Find where the given text appears and provide that cell's center as (X, Y) coordinate. 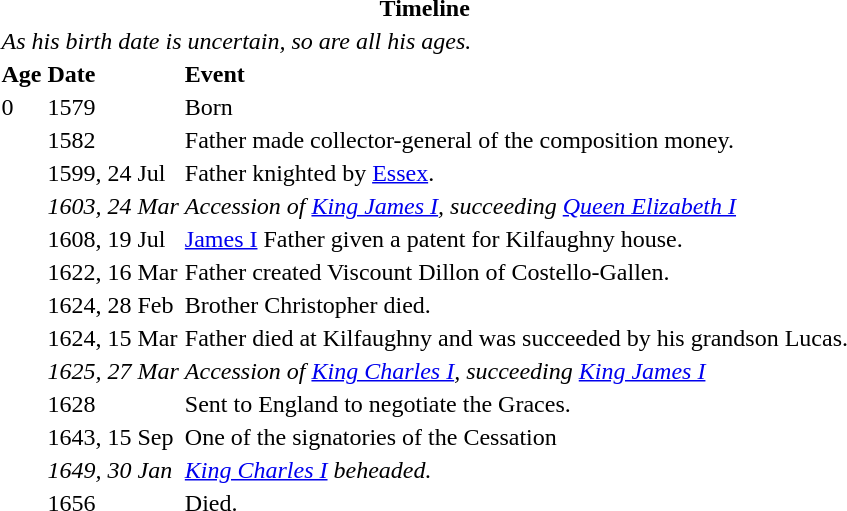
1608, 19 Jul (113, 239)
1603, 24 Mar (113, 206)
1624, 15 Mar (113, 338)
1582 (113, 140)
1624, 28 Feb (113, 305)
1643, 15 Sep (113, 437)
1622, 16 Mar (113, 272)
1628 (113, 404)
Date (113, 74)
0 (22, 107)
1579 (113, 107)
Age (22, 74)
1625, 27 Mar (113, 371)
1599, 24 Jul (113, 173)
1649, 30 Jan (113, 470)
